Pinpoint the cell where the given text exists, returning its (x, y) midpoint coordinate. 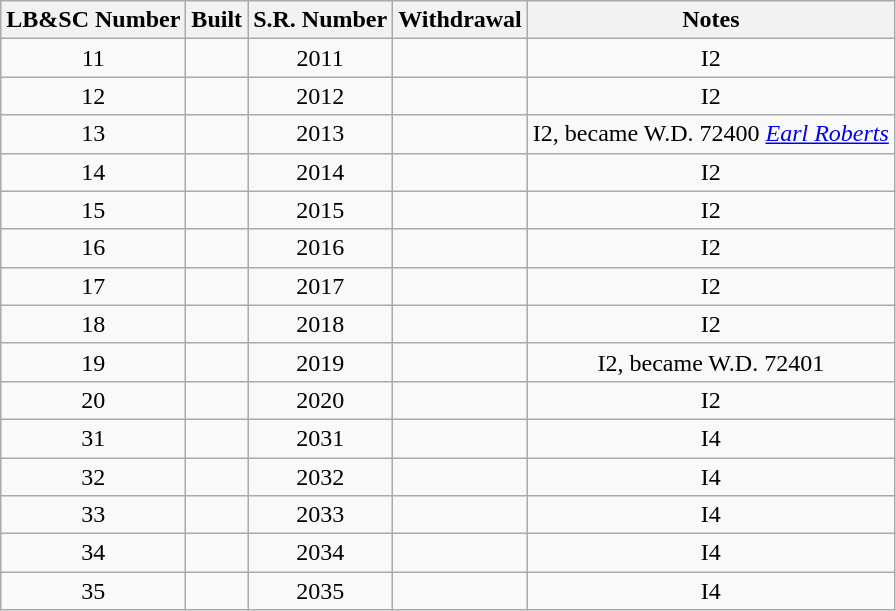
LB&SC Number (94, 20)
2019 (320, 362)
11 (94, 58)
33 (94, 515)
2033 (320, 515)
2034 (320, 553)
2035 (320, 591)
13 (94, 134)
2032 (320, 477)
34 (94, 553)
15 (94, 210)
2014 (320, 172)
2017 (320, 286)
2031 (320, 438)
2013 (320, 134)
19 (94, 362)
2020 (320, 400)
35 (94, 591)
32 (94, 477)
14 (94, 172)
18 (94, 324)
31 (94, 438)
Built (217, 20)
2015 (320, 210)
Withdrawal (460, 20)
17 (94, 286)
Notes (710, 20)
2016 (320, 248)
16 (94, 248)
2018 (320, 324)
2012 (320, 96)
I2, became W.D. 72401 (710, 362)
S.R. Number (320, 20)
12 (94, 96)
I2, became W.D. 72400 Earl Roberts (710, 134)
2011 (320, 58)
20 (94, 400)
